Pinpoint the cell where the given text exists, returning its [X, Y] midpoint coordinate. 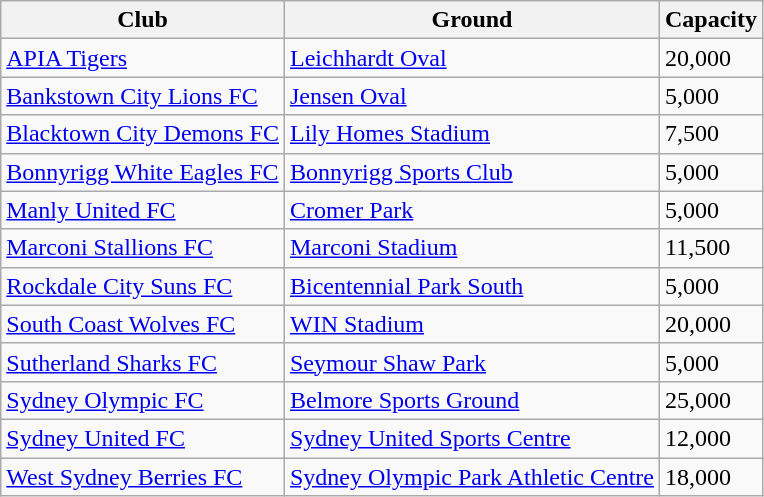
Lily Homes Stadium [472, 134]
7,500 [710, 134]
Sydney United FC [143, 438]
Sydney Olympic FC [143, 400]
Belmore Sports Ground [472, 400]
11,500 [710, 248]
Cromer Park [472, 210]
Bankstown City Lions FC [143, 96]
Sydney Olympic Park Athletic Centre [472, 477]
18,000 [710, 477]
Marconi Stadium [472, 248]
Seymour Shaw Park [472, 362]
Manly United FC [143, 210]
Bonnyrigg Sports Club [472, 172]
Club [143, 20]
Ground [472, 20]
Marconi Stallions FC [143, 248]
South Coast Wolves FC [143, 324]
Jensen Oval [472, 96]
West Sydney Berries FC [143, 477]
12,000 [710, 438]
WIN Stadium [472, 324]
Sydney United Sports Centre [472, 438]
Capacity [710, 20]
25,000 [710, 400]
Bicentennial Park South [472, 286]
Rockdale City Suns FC [143, 286]
APIA Tigers [143, 58]
Sutherland Sharks FC [143, 362]
Bonnyrigg White Eagles FC [143, 172]
Leichhardt Oval [472, 58]
Blacktown City Demons FC [143, 134]
